Pinpoint the cell where the given text exists, returning its (x, y) midpoint coordinate. 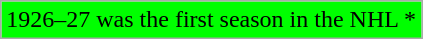
1926–27 was the first season in the NHL * (212, 20)
